Search for the cell housing the specified text and yield its (X, Y) center coordinate. 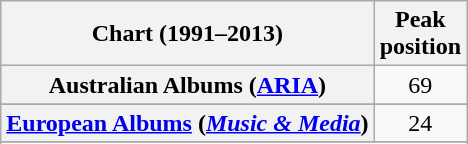
Australian Albums (ARIA) (188, 85)
69 (420, 85)
Peakposition (420, 34)
European Albums (Music & Media) (188, 123)
Chart (1991–2013) (188, 34)
24 (420, 123)
